Extract the [x, y] coordinate from the center of the cell holding the provided text.  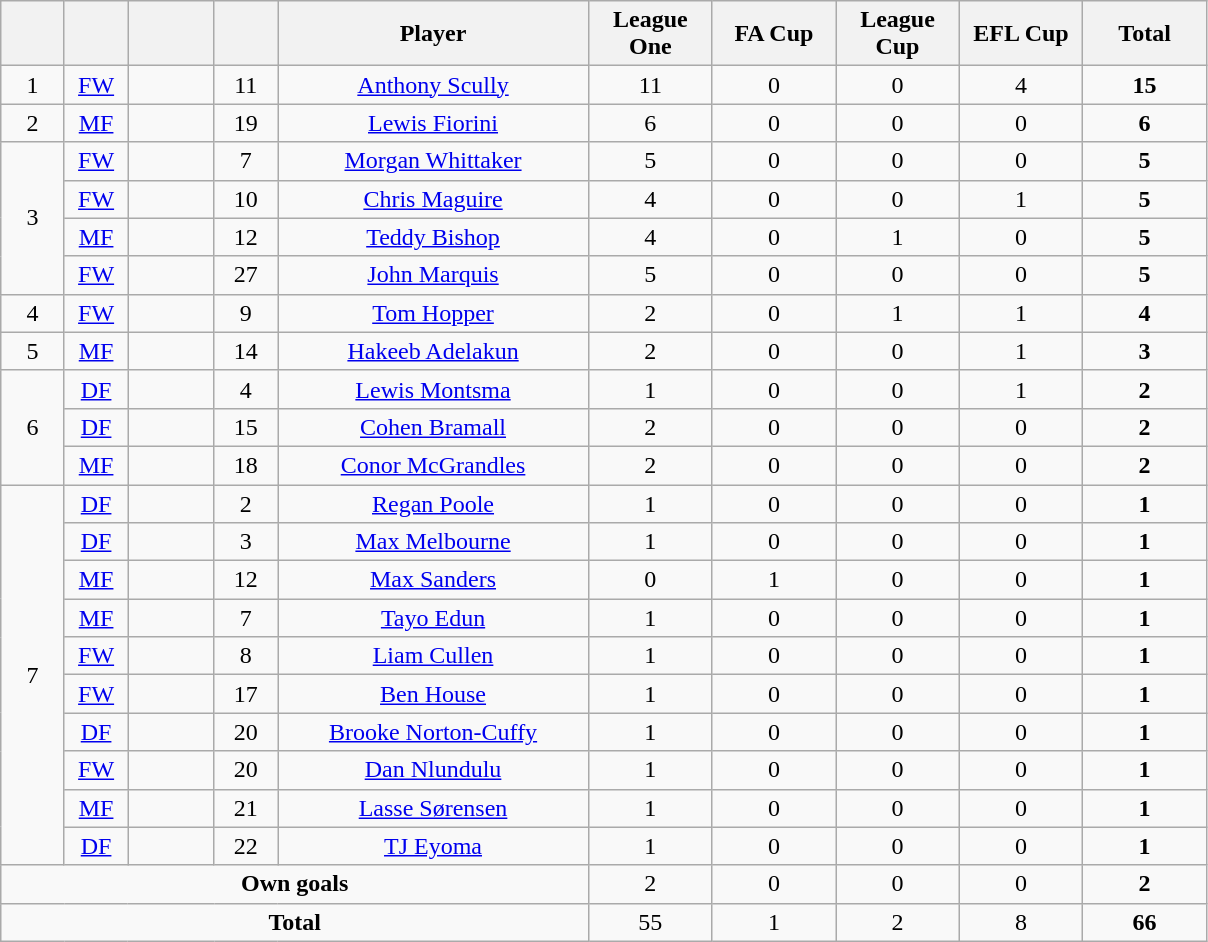
Chris Maguire [434, 199]
Lewis Fiorini [434, 123]
Tayo Edun [434, 618]
18 [246, 465]
Max Sanders [434, 580]
Hakeeb Adelakun [434, 351]
League One [651, 34]
Anthony Scully [434, 85]
17 [246, 694]
Own goals [295, 884]
Morgan Whittaker [434, 161]
Player [434, 34]
27 [246, 275]
Conor McGrandles [434, 465]
21 [246, 808]
FA Cup [774, 34]
John Marquis [434, 275]
Lewis Montsma [434, 389]
Brooke Norton-Cuffy [434, 732]
19 [246, 123]
EFL Cup [1021, 34]
Tom Hopper [434, 313]
22 [246, 846]
66 [1145, 922]
Regan Poole [434, 503]
Ben House [434, 694]
TJ Eyoma [434, 846]
Cohen Bramall [434, 427]
14 [246, 351]
55 [651, 922]
Liam Cullen [434, 656]
9 [246, 313]
Dan Nlundulu [434, 770]
League Cup [898, 34]
Lasse Sørensen [434, 808]
Teddy Bishop [434, 237]
Max Melbourne [434, 542]
10 [246, 199]
